Return the [X, Y] coordinate for the center point of the cell that contains the specified text.  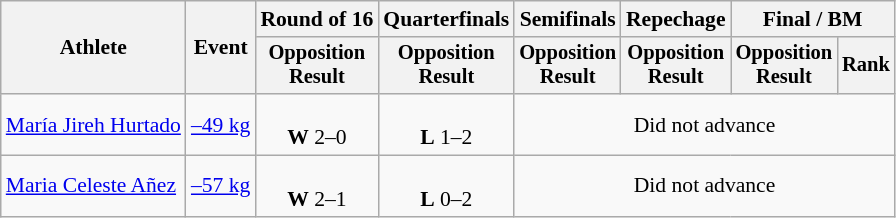
Rank [866, 66]
W 2–1 [316, 186]
Event [220, 48]
Quarterfinals [446, 19]
Semifinals [568, 19]
María Jireh Hurtado [94, 124]
–49 kg [220, 124]
Maria Celeste Añez [94, 186]
Round of 16 [316, 19]
L 0–2 [446, 186]
L 1–2 [446, 124]
Final / BM [813, 19]
Athlete [94, 48]
–57 kg [220, 186]
W 2–0 [316, 124]
Repechage [676, 19]
